Find where the given text appears and provide that cell's center as (x, y) coordinate. 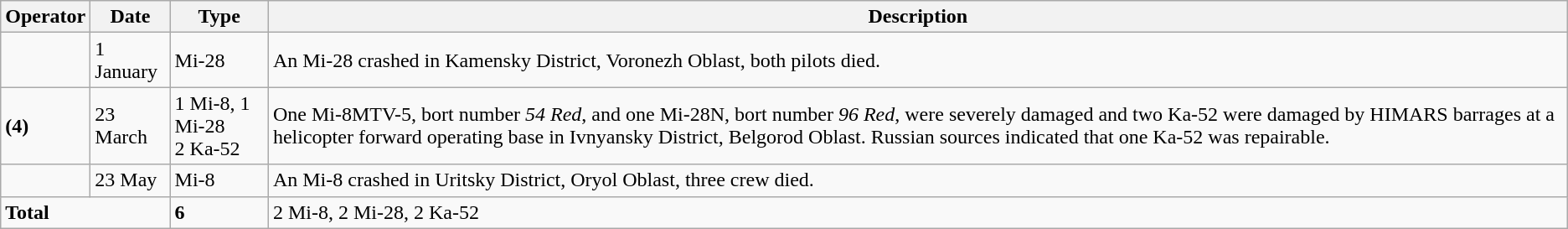
1 January (131, 60)
Description (918, 17)
Mi-8 (219, 180)
1 Mi-8, 1 Mi-282 Ka-52 (219, 126)
2 Mi-8, 2 Mi-28, 2 Ka-52 (918, 212)
An Mi-8 crashed in Uritsky District, Oryol Oblast, three crew died. (918, 180)
An Mi-28 crashed in Kamensky District, Voronezh Oblast, both pilots died. (918, 60)
Operator (45, 17)
Type (219, 17)
6 (219, 212)
23 March (131, 126)
Total (85, 212)
Date (131, 17)
23 May (131, 180)
(4) (45, 126)
Mi-28 (219, 60)
